Detect which cell encompasses the target text, then output its (X, Y) center coordinate. 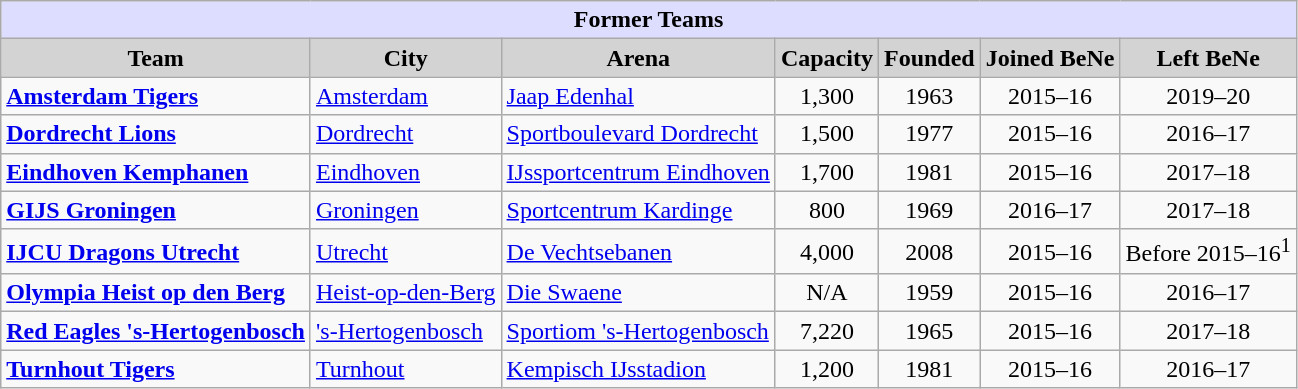
Dordrecht (406, 134)
Capacity (826, 58)
1,500 (826, 134)
IJCU Dragons Utrecht (156, 252)
1,200 (826, 369)
's-Hertogenbosch (406, 331)
1,300 (826, 96)
1,700 (826, 172)
2008 (929, 252)
N/A (826, 293)
Turnhout Tigers (156, 369)
4,000 (826, 252)
City (406, 58)
1969 (929, 210)
Red Eagles 's-Hertogenbosch (156, 331)
Amsterdam (406, 96)
Olympia Heist op den Berg (156, 293)
Amsterdam Tigers (156, 96)
Die Swaene (638, 293)
Dordrecht Lions (156, 134)
Heist-op-den-Berg (406, 293)
Former Teams (649, 20)
Sportboulevard Dordrecht (638, 134)
Joined BeNe (1050, 58)
7,220 (826, 331)
Groningen (406, 210)
Sportcentrum Kardinge (638, 210)
Turnhout (406, 369)
Team (156, 58)
800 (826, 210)
Arena (638, 58)
Jaap Edenhal (638, 96)
Utrecht (406, 252)
IJssportcentrum Eindhoven (638, 172)
1977 (929, 134)
2019–20 (1208, 96)
Kempisch IJsstadion (638, 369)
1959 (929, 293)
Eindhoven Kemphanen (156, 172)
Sportiom 's-Hertogenbosch (638, 331)
Before 2015–161 (1208, 252)
1965 (929, 331)
1963 (929, 96)
Eindhoven (406, 172)
De Vechtsebanen (638, 252)
Left BeNe (1208, 58)
GIJS Groningen (156, 210)
Founded (929, 58)
